From the cell containing the given text, extract its center point as [x, y] coordinate. 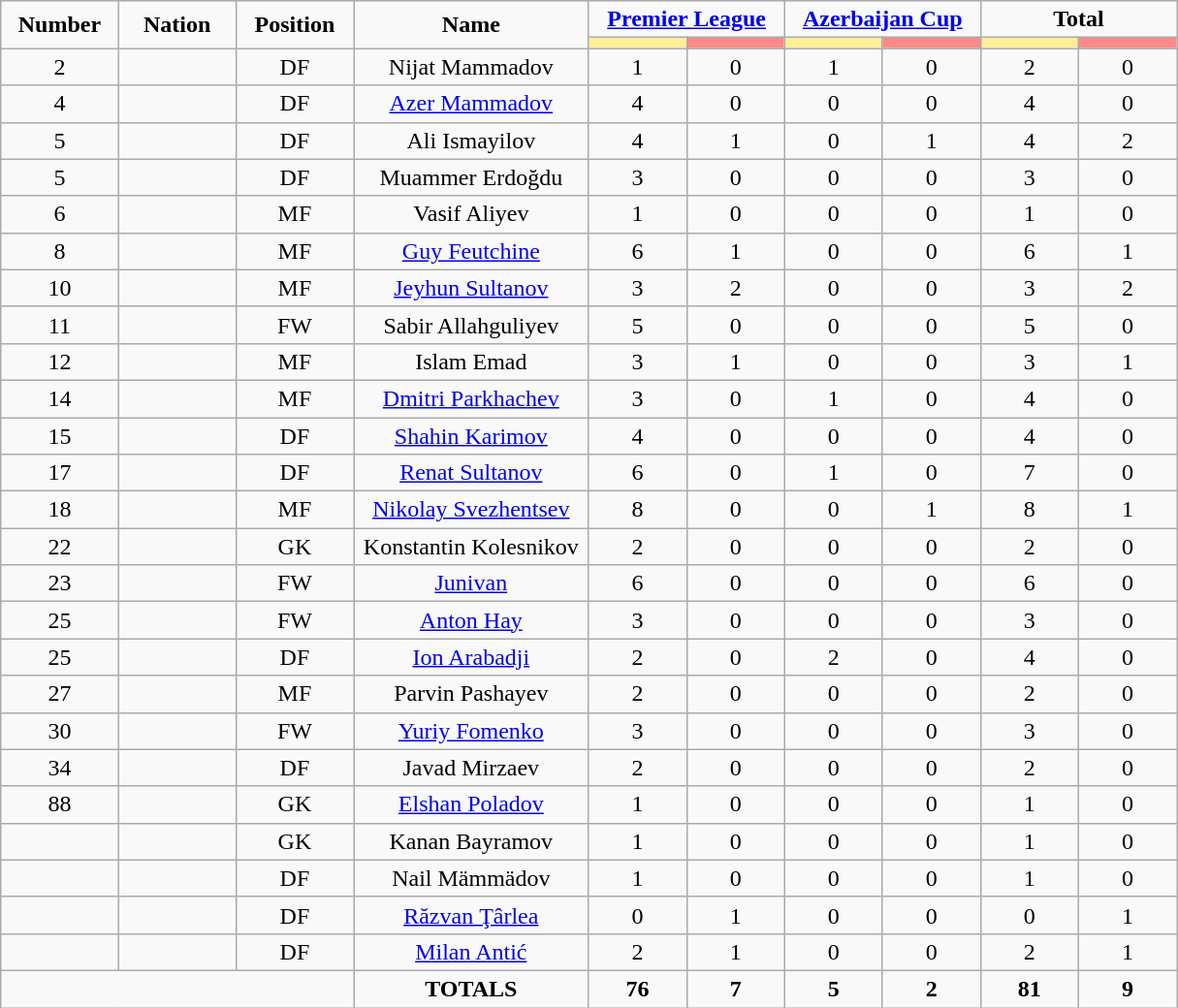
Javad Mirzaev [471, 768]
11 [60, 325]
Nijat Mammadov [471, 67]
18 [60, 510]
Premier League [686, 19]
23 [60, 583]
15 [60, 435]
Kanan Bayramov [471, 841]
22 [60, 547]
Anton Hay [471, 620]
17 [60, 473]
Ion Arabadji [471, 657]
34 [60, 768]
Nail Mämmädov [471, 878]
Azerbaijan Cup [882, 19]
TOTALS [471, 989]
9 [1127, 989]
81 [1030, 989]
Position [295, 25]
Nation [176, 25]
Elshan Poladov [471, 804]
Konstantin Kolesnikov [471, 547]
Parvin Pashayev [471, 694]
Azer Mammadov [471, 104]
Number [60, 25]
Name [471, 25]
Yuriy Fomenko [471, 731]
Renat Sultanov [471, 473]
10 [60, 288]
Nikolay Svezhentsev [471, 510]
Total [1078, 19]
Sabir Allahguliyev [471, 325]
27 [60, 694]
Răzvan Ţârlea [471, 915]
Guy Feutchine [471, 251]
Dmitri Parkhachev [471, 398]
Islam Emad [471, 362]
88 [60, 804]
14 [60, 398]
30 [60, 731]
Shahin Karimov [471, 435]
Muammer Erdoğdu [471, 177]
12 [60, 362]
Junivan [471, 583]
Vasif Aliyev [471, 214]
76 [638, 989]
Jeyhun Sultanov [471, 288]
Ali Ismayilov [471, 141]
Milan Antić [471, 952]
